Determine the [x, y] coordinate at the center of the cell enclosing the given text.  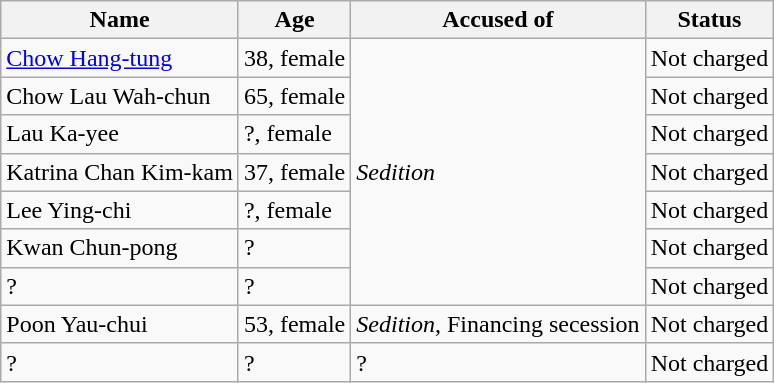
Sedition [498, 172]
Accused of [498, 20]
Poon Yau-chui [120, 324]
53, female [294, 324]
Kwan Chun-pong [120, 248]
Sedition, Financing secession [498, 324]
Status [710, 20]
65, female [294, 96]
38, female [294, 58]
Lau Ka-yee [120, 134]
Lee Ying-chi [120, 210]
Chow Lau Wah-chun [120, 96]
Name [120, 20]
Age [294, 20]
Chow Hang-tung [120, 58]
Katrina Chan Kim-kam [120, 172]
37, female [294, 172]
